Detect which cell encompasses the target text, then output its (X, Y) center coordinate. 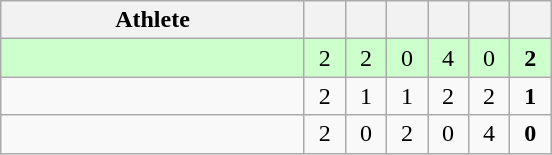
Athlete (153, 20)
